Return [X, Y] of the center of cell containing provided text 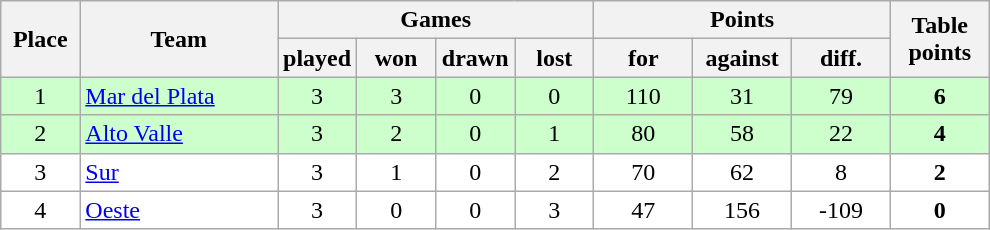
79 [842, 96]
156 [742, 210]
47 [644, 210]
80 [644, 134]
Alto Valle [179, 134]
-109 [842, 210]
Sur [179, 172]
Oeste [179, 210]
Team [179, 39]
for [644, 58]
Games [436, 20]
6 [940, 96]
62 [742, 172]
58 [742, 134]
diff. [842, 58]
70 [644, 172]
won [396, 58]
110 [644, 96]
lost [554, 58]
Points [742, 20]
Mar del Plata [179, 96]
22 [842, 134]
against [742, 58]
Tablepoints [940, 39]
31 [742, 96]
8 [842, 172]
drawn [476, 58]
played [318, 58]
Place [40, 39]
